Capture the cell that displays the provided text and extract its [X, Y] central coordinate. 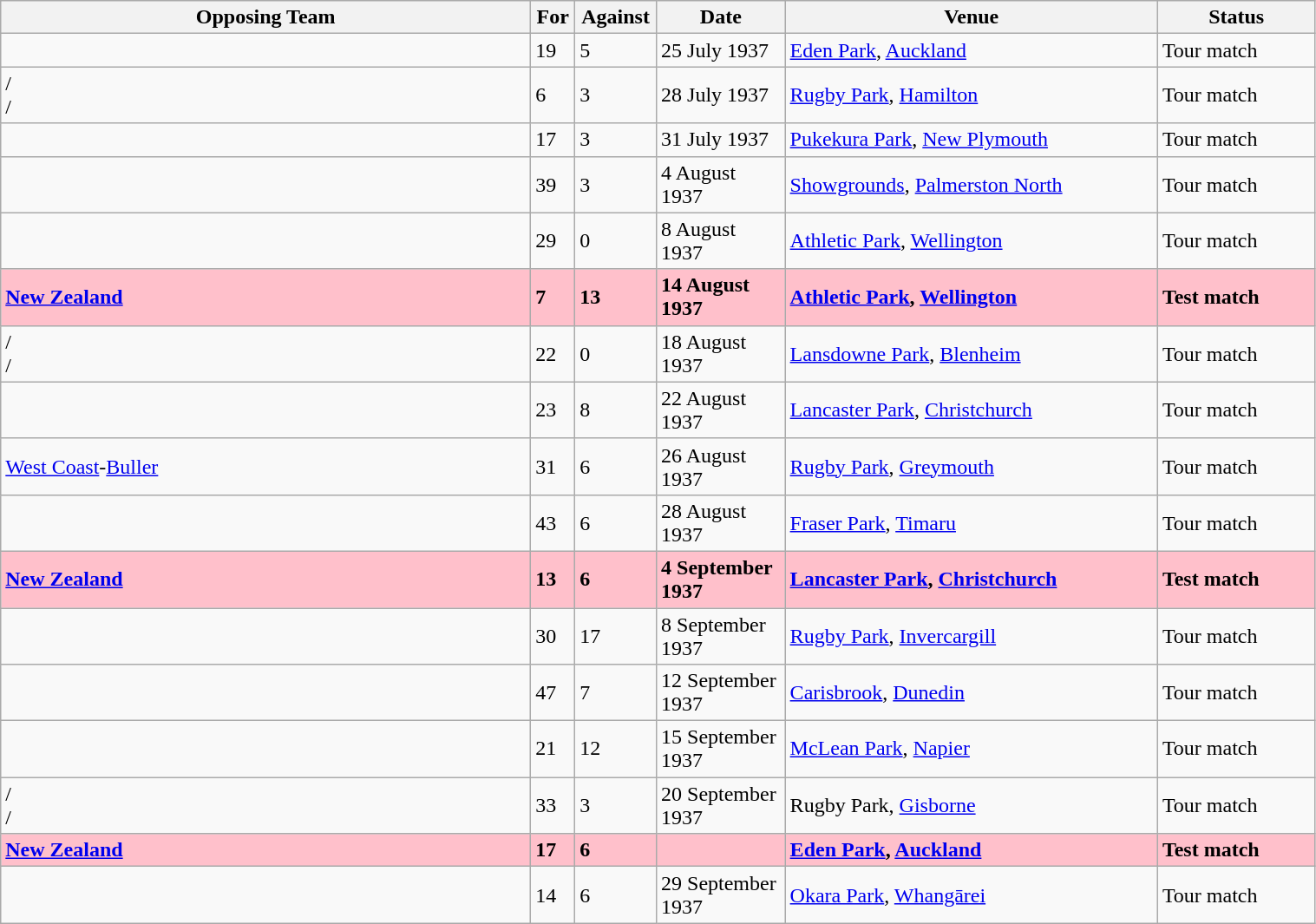
18 August 1937 [722, 354]
8 [616, 410]
30 [553, 635]
12 September 1937 [722, 692]
29 September 1937 [722, 895]
31 [553, 467]
43 [553, 522]
14 [553, 895]
22 [553, 354]
Fraser Park, Timaru [972, 522]
Lansdowne Park, Blenheim [972, 354]
39 [553, 184]
Rugby Park, Invercargill [972, 635]
19 [553, 50]
8 September 1937 [722, 635]
4 September 1937 [722, 580]
5 [616, 50]
12 [616, 750]
Status [1236, 17]
23 [553, 410]
26 August 1937 [722, 467]
47 [553, 692]
28 July 1937 [722, 95]
Against [616, 17]
20 September 1937 [722, 805]
15 September 1937 [722, 750]
31 July 1937 [722, 140]
Carisbrook, Dunedin [972, 692]
14 August 1937 [722, 297]
4 August 1937 [722, 184]
Opposing Team [265, 17]
21 [553, 750]
Pukekura Park, New Plymouth [972, 140]
West Coast-Buller [265, 467]
25 July 1937 [722, 50]
For [553, 17]
33 [553, 805]
Date [722, 17]
Venue [972, 17]
28 August 1937 [722, 522]
Rugby Park, Gisborne [972, 805]
8 August 1937 [722, 241]
McLean Park, Napier [972, 750]
Okara Park, Whangārei [972, 895]
29 [553, 241]
22 August 1937 [722, 410]
Rugby Park, Hamilton [972, 95]
Showgrounds, Palmerston North [972, 184]
Rugby Park, Greymouth [972, 467]
